Capture the cell that displays the provided text and extract its (X, Y) central coordinate. 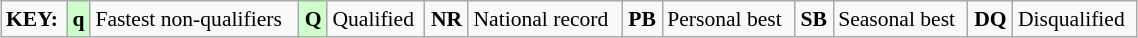
National record (545, 19)
Seasonal best (900, 19)
KEY: (34, 19)
q (78, 19)
DQ (990, 19)
SB (814, 19)
PB (642, 19)
NR (447, 19)
Disqualified (1075, 19)
Q (314, 19)
Personal best (728, 19)
Fastest non-qualifiers (194, 19)
Qualified (376, 19)
